For the text-containing cell, return its midpoint in (X, Y) coordinate format. 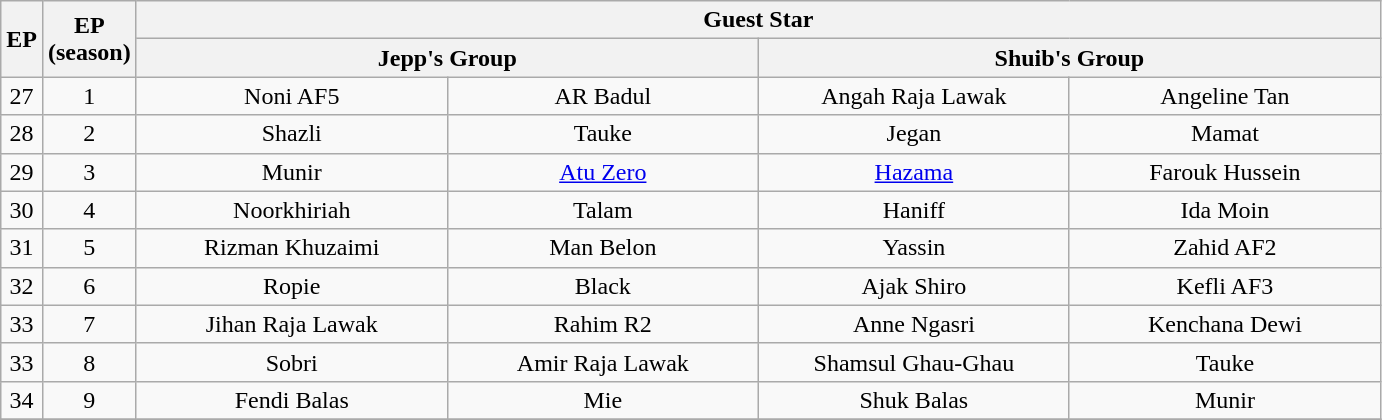
AR Badul (602, 96)
4 (89, 210)
Jegan (914, 134)
Zahid AF2 (1224, 248)
8 (89, 362)
Noorkhiriah (292, 210)
Shazli (292, 134)
Rizman Khuzaimi (292, 248)
31 (22, 248)
Black (602, 286)
Talam (602, 210)
Anne Ngasri (914, 324)
Shuk Balas (914, 400)
Angah Raja Lawak (914, 96)
Haniff (914, 210)
5 (89, 248)
1 (89, 96)
Shuib's Group (1069, 58)
2 (89, 134)
Noni AF5 (292, 96)
6 (89, 286)
Kenchana Dewi (1224, 324)
Amir Raja Lawak (602, 362)
Jepp's Group (447, 58)
9 (89, 400)
Guest Star (758, 20)
EP(season) (89, 39)
Ropie (292, 286)
Shamsul Ghau-Ghau (914, 362)
Mie (602, 400)
Rahim R2 (602, 324)
30 (22, 210)
3 (89, 172)
Ajak Shiro (914, 286)
Man Belon (602, 248)
Fendi Balas (292, 400)
28 (22, 134)
Jihan Raja Lawak (292, 324)
34 (22, 400)
Mamat (1224, 134)
Kefli AF3 (1224, 286)
Yassin (914, 248)
Farouk Hussein (1224, 172)
Atu Zero (602, 172)
29 (22, 172)
27 (22, 96)
32 (22, 286)
Hazama (914, 172)
Ida Moin (1224, 210)
7 (89, 324)
Angeline Tan (1224, 96)
EP (22, 39)
Sobri (292, 362)
